Scan for the cell matching the given text and deliver its (x, y) coordinate at center. 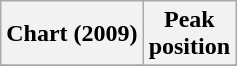
Peakposition (189, 34)
Chart (2009) (72, 34)
